Detect which cell encompasses the target text, then output its (X, Y) center coordinate. 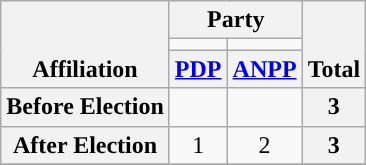
ANPP (264, 69)
Total (334, 44)
After Election (86, 145)
Affiliation (86, 44)
Party (236, 20)
1 (198, 145)
2 (264, 145)
Before Election (86, 107)
PDP (198, 69)
